Pinpoint the cell where the given text exists, returning its (x, y) midpoint coordinate. 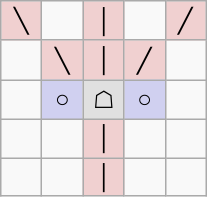
☖ (104, 100)
